Pinpoint the cell where the given text exists, returning its (x, y) midpoint coordinate. 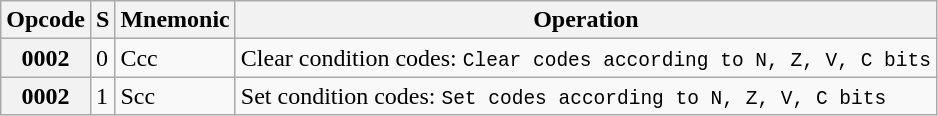
Clear condition codes: Clear codes according to N, Z, V, C bits (586, 58)
0 (102, 58)
1 (102, 96)
Scc (175, 96)
Opcode (46, 20)
S (102, 20)
Ccc (175, 58)
Set condition codes: Set codes according to N, Z, V, C bits (586, 96)
Operation (586, 20)
Mnemonic (175, 20)
